Provide the [X, Y] coordinate of the cell's center where the given text is located.  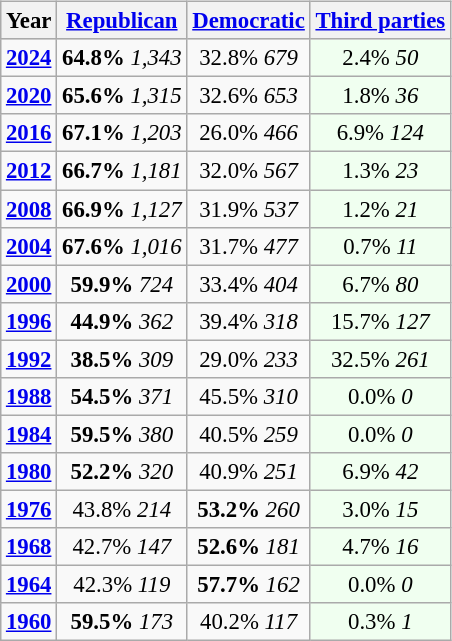
67.1% 1,203 [122, 133]
1992 [29, 359]
40.9% 251 [248, 472]
1996 [29, 321]
Democratic [248, 21]
59.5% 173 [122, 622]
6.7% 80 [380, 284]
64.8% 1,343 [122, 58]
43.8% 214 [122, 509]
2016 [29, 133]
42.7% 147 [122, 547]
32.6% 653 [248, 96]
1.3% 23 [380, 171]
Republican [122, 21]
66.9% 1,127 [122, 209]
31.9% 537 [248, 209]
54.5% 371 [122, 396]
0.7% 11 [380, 246]
52.6% 181 [248, 547]
44.9% 362 [122, 321]
2012 [29, 171]
1976 [29, 509]
40.2% 117 [248, 622]
53.2% 260 [248, 509]
57.7% 162 [248, 584]
38.5% 309 [122, 359]
33.4% 404 [248, 284]
0.3% 1 [380, 622]
2008 [29, 209]
32.0% 567 [248, 171]
3.0% 15 [380, 509]
2.4% 50 [380, 58]
1980 [29, 472]
2000 [29, 284]
31.7% 477 [248, 246]
1964 [29, 584]
67.6% 1,016 [122, 246]
59.9% 724 [122, 284]
42.3% 119 [122, 584]
Year [29, 21]
1984 [29, 434]
1.8% 36 [380, 96]
6.9% 42 [380, 472]
45.5% 310 [248, 396]
26.0% 466 [248, 133]
1988 [29, 396]
15.7% 127 [380, 321]
40.5% 259 [248, 434]
29.0% 233 [248, 359]
39.4% 318 [248, 321]
2024 [29, 58]
4.7% 16 [380, 547]
1968 [29, 547]
32.8% 679 [248, 58]
Third parties [380, 21]
52.2% 320 [122, 472]
32.5% 261 [380, 359]
1.2% 21 [380, 209]
2020 [29, 96]
65.6% 1,315 [122, 96]
1960 [29, 622]
59.5% 380 [122, 434]
6.9% 124 [380, 133]
2004 [29, 246]
66.7% 1,181 [122, 171]
